For the text-containing cell, return its midpoint in [x, y] coordinate format. 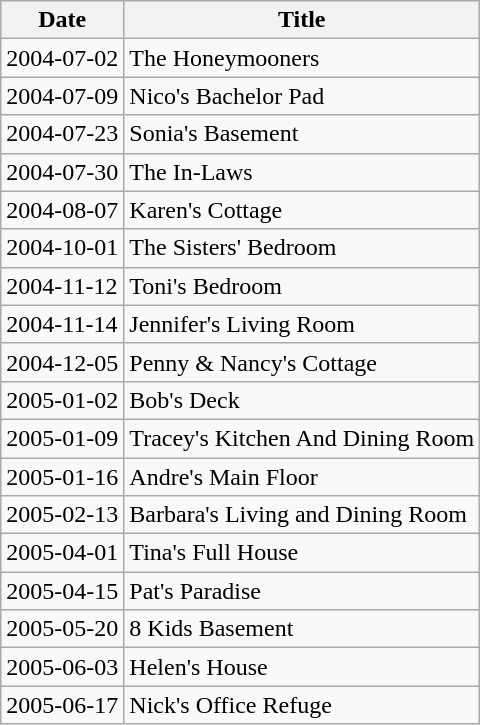
2004-11-14 [62, 324]
Title [302, 20]
8 Kids Basement [302, 629]
Karen's Cottage [302, 210]
2004-07-23 [62, 134]
2004-07-02 [62, 58]
2004-07-30 [62, 172]
Tracey's Kitchen And Dining Room [302, 438]
Pat's Paradise [302, 591]
Toni's Bedroom [302, 286]
The Honeymooners [302, 58]
2004-07-09 [62, 96]
2005-05-20 [62, 629]
2005-04-01 [62, 553]
Barbara's Living and Dining Room [302, 515]
Nico's Bachelor Pad [302, 96]
The Sisters' Bedroom [302, 248]
Jennifer's Living Room [302, 324]
Nick's Office Refuge [302, 705]
2005-04-15 [62, 591]
The In-Laws [302, 172]
Tina's Full House [302, 553]
Date [62, 20]
2004-12-05 [62, 362]
Penny & Nancy's Cottage [302, 362]
2004-08-07 [62, 210]
2005-02-13 [62, 515]
2005-06-03 [62, 667]
2005-01-09 [62, 438]
Bob's Deck [302, 400]
2005-06-17 [62, 705]
Andre's Main Floor [302, 477]
2004-11-12 [62, 286]
2004-10-01 [62, 248]
Helen's House [302, 667]
Sonia's Basement [302, 134]
2005-01-02 [62, 400]
2005-01-16 [62, 477]
